Search for the cell housing the specified text and yield its [x, y] center coordinate. 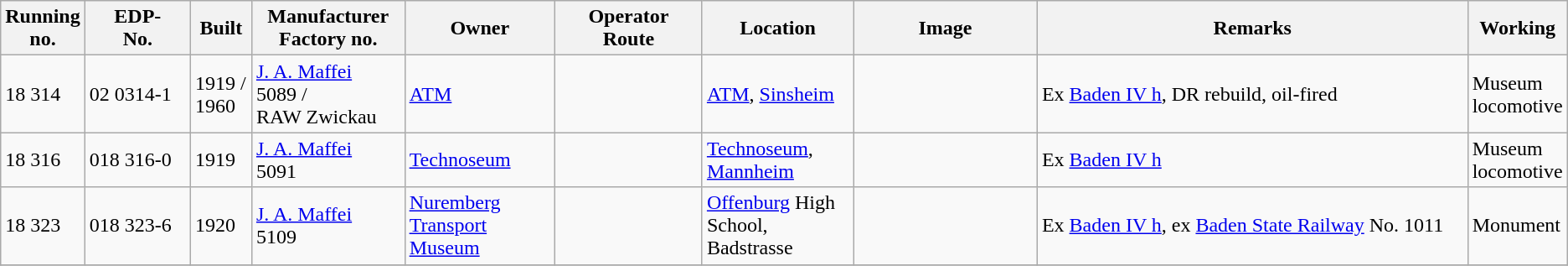
ManufacturerFactory no. [328, 29]
Remarks [1252, 29]
ATM [479, 94]
Working [1518, 29]
J. A. Maffei5091 [328, 159]
Nuremberg Transport Museum [479, 226]
18 316 [43, 159]
018 323-6 [137, 226]
18 314 [43, 94]
1919 / 1960 [221, 94]
Technoseum, Mannheim [777, 159]
Offenburg High School, Badstrasse [777, 226]
ATM, Sinsheim [777, 94]
J. A. Maffei5109 [328, 226]
Owner [479, 29]
Ex Baden IV h, ex Baden State Railway No. 1011 [1252, 226]
J. A. Maffei5089 /RAW Zwickau [328, 94]
OperatorRoute [628, 29]
Built [221, 29]
02 0314-1 [137, 94]
018 316-0 [137, 159]
Location [777, 29]
EDP-No. [137, 29]
Image [946, 29]
1919 [221, 159]
Runningno. [43, 29]
18 323 [43, 226]
Monument [1518, 226]
1920 [221, 226]
Ex Baden IV h, DR rebuild, oil-fired [1252, 94]
Technoseum [479, 159]
Ex Baden IV h [1252, 159]
